Return (x, y) of the center of cell containing provided text 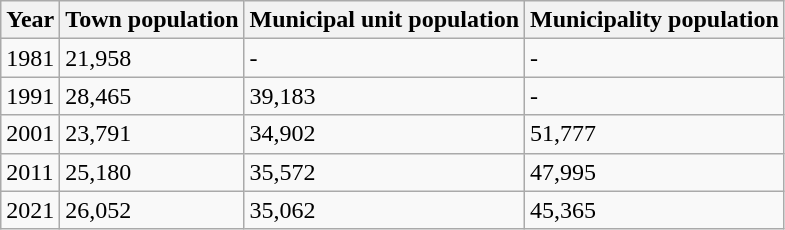
45,365 (655, 210)
1991 (30, 96)
25,180 (152, 172)
35,572 (384, 172)
Town population (152, 20)
2011 (30, 172)
23,791 (152, 134)
21,958 (152, 58)
Year (30, 20)
Municipality population (655, 20)
47,995 (655, 172)
2021 (30, 210)
2001 (30, 134)
1981 (30, 58)
28,465 (152, 96)
34,902 (384, 134)
51,777 (655, 134)
Municipal unit population (384, 20)
35,062 (384, 210)
26,052 (152, 210)
39,183 (384, 96)
